Pinpoint the cell where the given text exists, returning its (x, y) midpoint coordinate. 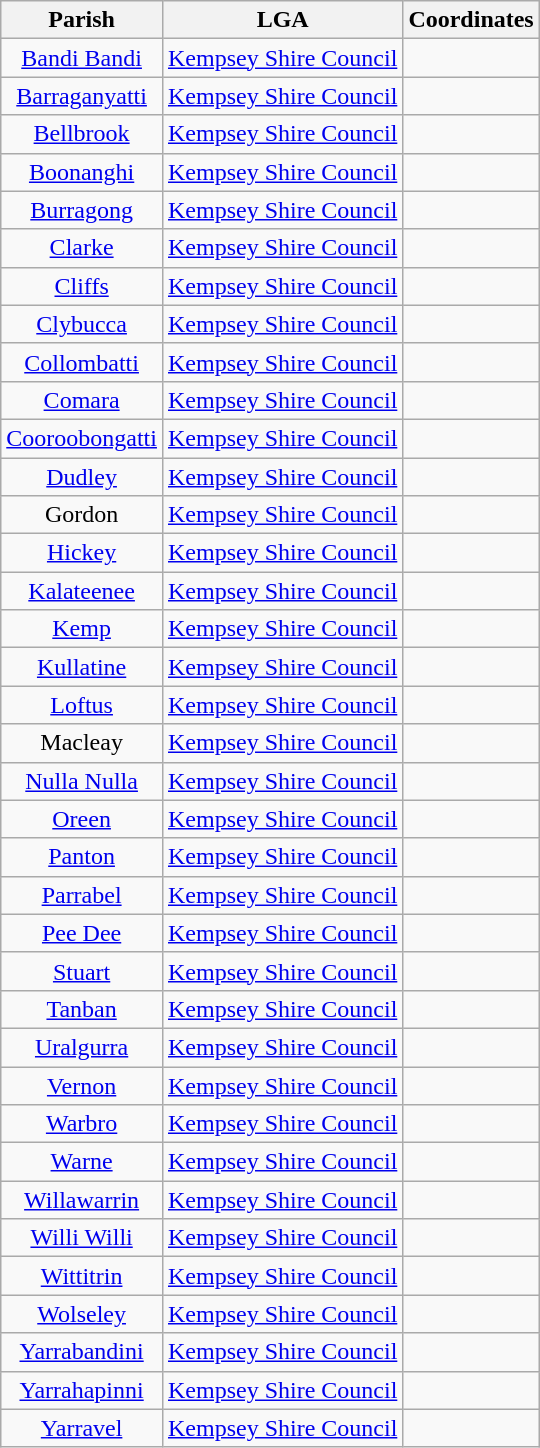
Bandi Bandi (82, 58)
Willawarrin (82, 1200)
Coordinates (471, 20)
Gordon (82, 515)
Dudley (82, 477)
Nulla Nulla (82, 781)
Wittitrin (82, 1276)
Bellbrook (82, 134)
Yarrabandini (82, 1352)
Kemp (82, 629)
Parish (82, 20)
Burragong (82, 210)
Kalateenee (82, 591)
Panton (82, 857)
LGA (282, 20)
Loftus (82, 705)
Comara (82, 400)
Barraganyatti (82, 96)
Tanban (82, 1009)
Clybucca (82, 324)
Cooroobongatti (82, 438)
Willi Willi (82, 1238)
Yarrahapinni (82, 1390)
Stuart (82, 971)
Kullatine (82, 667)
Oreen (82, 819)
Pee Dee (82, 933)
Hickey (82, 553)
Warne (82, 1162)
Clarke (82, 248)
Warbro (82, 1124)
Yarravel (82, 1428)
Cliffs (82, 286)
Boonanghi (82, 172)
Macleay (82, 743)
Collombatti (82, 362)
Uralgurra (82, 1047)
Wolseley (82, 1314)
Parrabel (82, 895)
Vernon (82, 1085)
